Return the (X, Y) coordinate for the center point of the cell that contains the specified text.  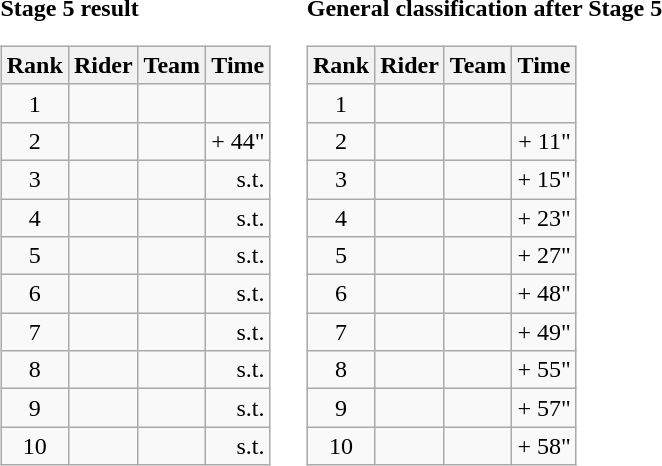
+ 49" (544, 332)
+ 44" (238, 141)
+ 27" (544, 256)
+ 15" (544, 179)
+ 57" (544, 408)
+ 48" (544, 294)
+ 23" (544, 217)
+ 11" (544, 141)
+ 55" (544, 370)
+ 58" (544, 446)
